Pinpoint the cell where the given text exists, returning its [X, Y] midpoint coordinate. 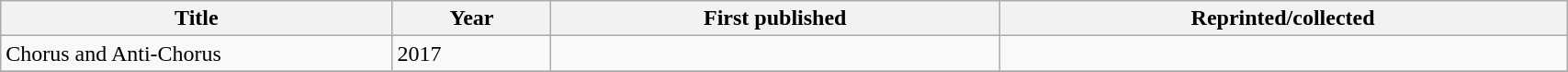
2017 [472, 54]
Chorus and Anti-Chorus [197, 54]
Year [472, 18]
First published [775, 18]
Reprinted/collected [1283, 18]
Title [197, 18]
